Scan for the cell matching the given text and deliver its [x, y] coordinate at center. 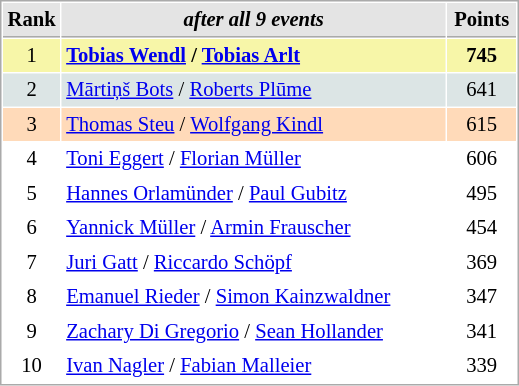
341 [482, 332]
339 [482, 366]
4 [32, 158]
3 [32, 124]
10 [32, 366]
after all 9 events [254, 20]
454 [482, 228]
495 [482, 194]
1 [32, 56]
Points [482, 20]
Zachary Di Gregorio / Sean Hollander [254, 332]
6 [32, 228]
8 [32, 296]
5 [32, 194]
7 [32, 262]
Emanuel Rieder / Simon Kainzwaldner [254, 296]
Hannes Orlamünder / Paul Gubitz [254, 194]
369 [482, 262]
Mārtiņš Bots / Roberts Plūme [254, 90]
Tobias Wendl / Tobias Arlt [254, 56]
Juri Gatt / Riccardo Schöpf [254, 262]
Yannick Müller / Armin Frauscher [254, 228]
Thomas Steu / Wolfgang Kindl [254, 124]
2 [32, 90]
Rank [32, 20]
745 [482, 56]
Ivan Nagler / Fabian Malleier [254, 366]
641 [482, 90]
606 [482, 158]
9 [32, 332]
Toni Eggert / Florian Müller [254, 158]
347 [482, 296]
615 [482, 124]
